Capture the cell that displays the provided text and extract its [X, Y] central coordinate. 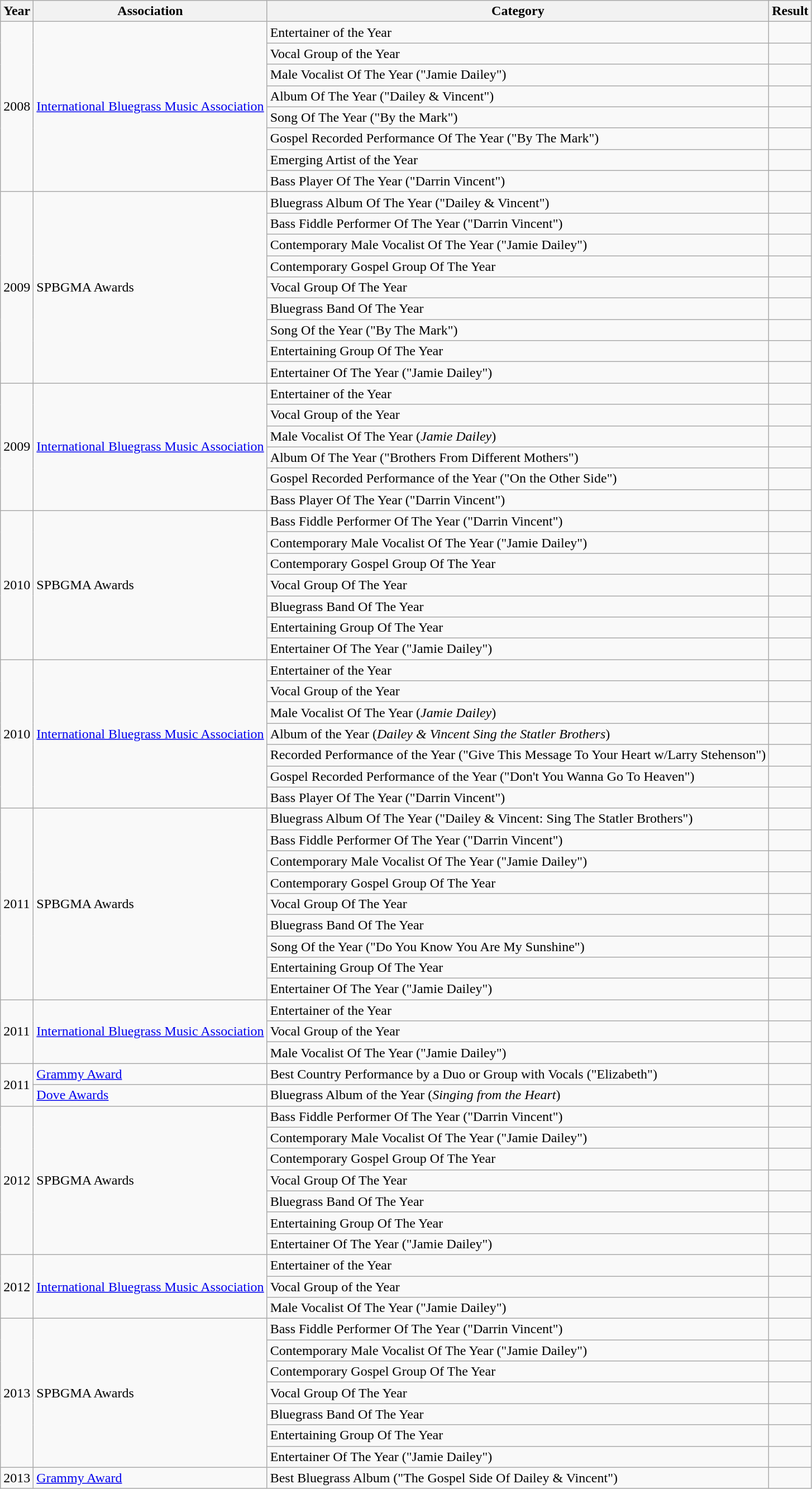
Album of the Year (Dailey & Vincent Sing the Statler Brothers) [518, 734]
Bluegrass Album Of The Year ("Dailey & Vincent: Sing The Statler Brothers") [518, 819]
Bluegrass Album of the Year (Singing from the Heart) [518, 1095]
Song Of The Year ("By the Mark") [518, 117]
Result [790, 11]
Association [150, 11]
Best Bluegrass Album ("The Gospel Side Of Dailey & Vincent") [518, 1478]
Emerging Artist of the Year [518, 160]
Song Of the Year ("Do You Know You Are My Sunshine") [518, 947]
Bluegrass Album Of The Year ("Dailey & Vincent") [518, 202]
Category [518, 11]
Gospel Recorded Performance Of The Year ("By The Mark") [518, 139]
Gospel Recorded Performance of the Year ("On the Other Side") [518, 479]
2008 [17, 107]
Gospel Recorded Performance of the Year ("Don't You Wanna Go To Heaven") [518, 776]
Album Of The Year ("Brothers From Different Mothers") [518, 457]
Dove Awards [150, 1095]
Album Of The Year ("Dailey & Vincent") [518, 96]
Recorded Performance of the Year ("Give This Message To Your Heart w/Larry Stehenson") [518, 755]
Best Country Performance by a Duo or Group with Vocals ("Elizabeth") [518, 1074]
Year [17, 11]
Song Of the Year ("By The Mark") [518, 330]
